Identify which cell holds the provided text, then report its [x, y] central coordinate. 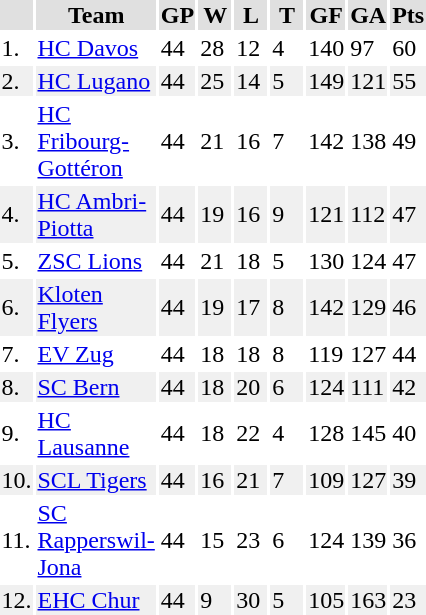
138 [368, 141]
128 [326, 434]
40 [408, 434]
49 [408, 141]
HC Lugano [96, 81]
4. [16, 214]
60 [408, 48]
130 [326, 261]
HC Davos [96, 48]
HC Fribourg-Gottéron [96, 141]
140 [326, 48]
10. [16, 480]
14 [252, 81]
30 [252, 600]
22 [252, 434]
55 [408, 81]
Kloten Flyers [96, 308]
11. [16, 540]
129 [368, 308]
W [216, 15]
2. [16, 81]
SC Rapperswil-Jona [96, 540]
28 [216, 48]
5. [16, 261]
Pts [408, 15]
15 [216, 540]
20 [252, 387]
42 [408, 387]
145 [368, 434]
GA [368, 15]
6. [16, 308]
39 [408, 480]
HC Ambri-Piotta [96, 214]
17 [252, 308]
9. [16, 434]
112 [368, 214]
HC Lausanne [96, 434]
12. [16, 600]
SCL Tigers [96, 480]
T [288, 15]
12 [252, 48]
GF [326, 15]
7. [16, 354]
139 [368, 540]
Team [96, 15]
163 [368, 600]
GP [177, 15]
EHC Chur [96, 600]
36 [408, 540]
46 [408, 308]
111 [368, 387]
105 [326, 600]
SC Bern [96, 387]
ZSC Lions [96, 261]
109 [326, 480]
25 [216, 81]
149 [326, 81]
1. [16, 48]
119 [326, 354]
EV Zug [96, 354]
L [252, 15]
8. [16, 387]
3. [16, 141]
97 [368, 48]
